Detect which cell encompasses the target text, then output its [X, Y] center coordinate. 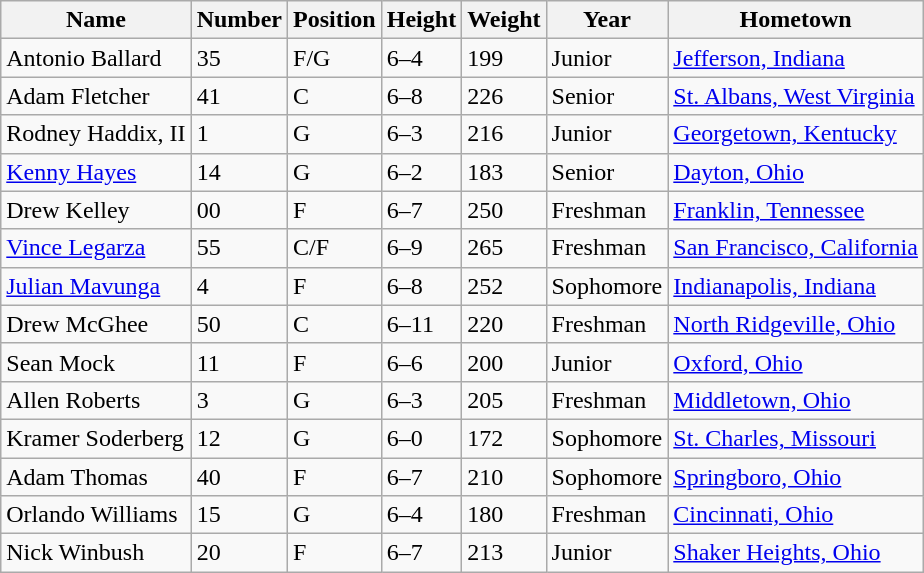
Shaker Heights, Ohio [796, 553]
20 [239, 553]
Hometown [796, 20]
199 [504, 58]
North Ridgeville, Ohio [796, 324]
Dayton, Ohio [796, 172]
St. Albans, West Virginia [796, 96]
250 [504, 210]
6–11 [421, 324]
Weight [504, 20]
172 [504, 438]
F/G [335, 58]
Year [607, 20]
Kramer Soderberg [96, 438]
50 [239, 324]
Allen Roberts [96, 400]
Name [96, 20]
180 [504, 515]
Nick Winbush [96, 553]
200 [504, 362]
265 [504, 248]
14 [239, 172]
55 [239, 248]
40 [239, 477]
Indianapolis, Indiana [796, 286]
Number [239, 20]
Drew Kelley [96, 210]
Vince Legarza [96, 248]
213 [504, 553]
Kenny Hayes [96, 172]
Orlando Williams [96, 515]
Height [421, 20]
Springboro, Ohio [796, 477]
Georgetown, Kentucky [796, 134]
12 [239, 438]
Position [335, 20]
220 [504, 324]
35 [239, 58]
00 [239, 210]
Adam Thomas [96, 477]
Oxford, Ohio [796, 362]
252 [504, 286]
Rodney Haddix, II [96, 134]
Drew McGhee [96, 324]
Sean Mock [96, 362]
3 [239, 400]
4 [239, 286]
Cincinnati, Ohio [796, 515]
1 [239, 134]
183 [504, 172]
11 [239, 362]
St. Charles, Missouri [796, 438]
Jefferson, Indiana [796, 58]
Franklin, Tennessee [796, 210]
210 [504, 477]
226 [504, 96]
205 [504, 400]
San Francisco, California [796, 248]
15 [239, 515]
6–6 [421, 362]
Adam Fletcher [96, 96]
41 [239, 96]
216 [504, 134]
Julian Mavunga [96, 286]
Antonio Ballard [96, 58]
Middletown, Ohio [796, 400]
6–0 [421, 438]
6–9 [421, 248]
C/F [335, 248]
6–2 [421, 172]
